Locate the cell with the specified text and output its [X, Y] center coordinate. 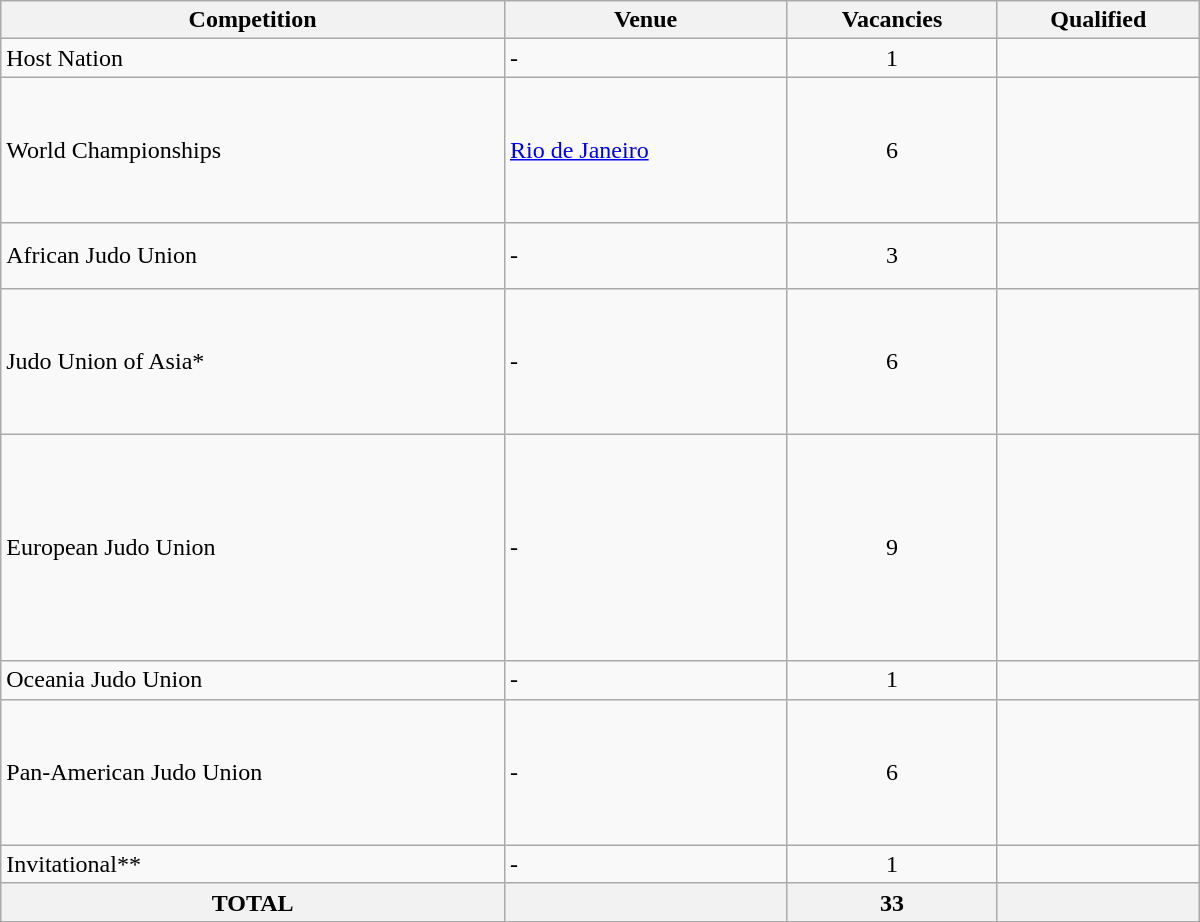
World Championships [253, 150]
Vacancies [892, 20]
Rio de Janeiro [645, 150]
European Judo Union [253, 548]
African Judo Union [253, 256]
Host Nation [253, 58]
9 [892, 548]
Oceania Judo Union [253, 680]
Competition [253, 20]
3 [892, 256]
Invitational** [253, 864]
TOTAL [253, 902]
33 [892, 902]
Pan-American Judo Union [253, 772]
Venue [645, 20]
Qualified [1098, 20]
Judo Union of Asia* [253, 361]
